Scan for the cell matching the given text and deliver its [X, Y] coordinate at center. 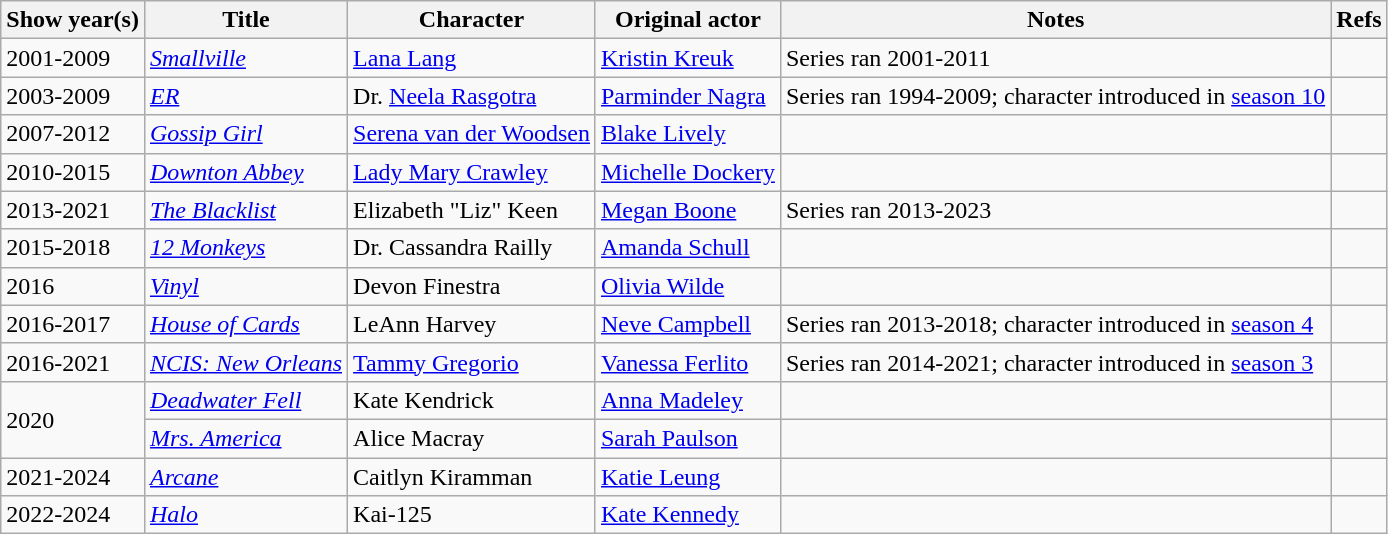
Parminder Nagra [688, 96]
2003-2009 [73, 96]
2020 [73, 419]
Notes [1055, 20]
Lady Mary Crawley [472, 172]
Arcane [246, 477]
Megan Boone [688, 210]
2016 [73, 286]
Dr. Neela Rasgotra [472, 96]
Neve Campbell [688, 324]
Katie Leung [688, 477]
Deadwater Fell [246, 400]
Sarah Paulson [688, 438]
Title [246, 20]
Series ran 2013-2023 [1055, 210]
2007-2012 [73, 134]
Tammy Gregorio [472, 362]
Kate Kendrick [472, 400]
Series ran 1994-2009; character introduced in season 10 [1055, 96]
2016-2017 [73, 324]
Series ran 2014-2021; character introduced in season 3 [1055, 362]
2015-2018 [73, 248]
Vanessa Ferlito [688, 362]
Show year(s) [73, 20]
Smallville [246, 58]
Downton Abbey [246, 172]
Kai-125 [472, 515]
Elizabeth "Liz" Keen [472, 210]
Amanda Schull [688, 248]
Serena van der Woodsen [472, 134]
2001-2009 [73, 58]
2016-2021 [73, 362]
Kate Kennedy [688, 515]
Anna Madeley [688, 400]
12 Monkeys [246, 248]
Series ran 2013-2018; character introduced in season 4 [1055, 324]
2013-2021 [73, 210]
Dr. Cassandra Railly [472, 248]
Caitlyn Kiramman [472, 477]
NCIS: New Orleans [246, 362]
Character [472, 20]
Refs [1359, 20]
Olivia Wilde [688, 286]
House of Cards [246, 324]
2021-2024 [73, 477]
Halo [246, 515]
Gossip Girl [246, 134]
Devon Finestra [472, 286]
Michelle Dockery [688, 172]
ER [246, 96]
2010-2015 [73, 172]
2022-2024 [73, 515]
LeAnn Harvey [472, 324]
Lana Lang [472, 58]
Blake Lively [688, 134]
Series ran 2001-2011 [1055, 58]
The Blacklist [246, 210]
Alice Macray [472, 438]
Vinyl [246, 286]
Mrs. America [246, 438]
Kristin Kreuk [688, 58]
Original actor [688, 20]
